Return the [X, Y] coordinate for the center point of the cell that contains the specified text.  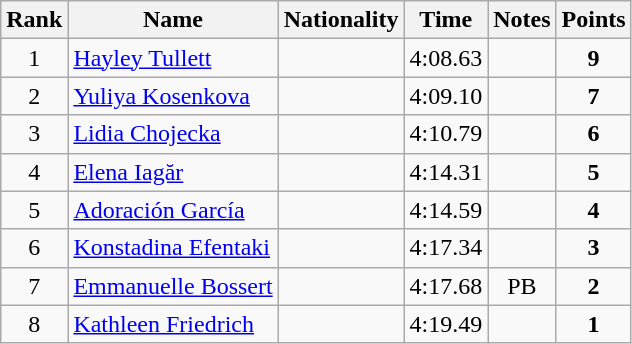
Nationality [341, 20]
Lidia Chojecka [173, 134]
Yuliya Kosenkova [173, 96]
Elena Iagăr [173, 172]
Points [594, 20]
Konstadina Efentaki [173, 248]
4:14.31 [446, 172]
PB [522, 286]
Emmanuelle Bossert [173, 286]
Name [173, 20]
4:08.63 [446, 58]
Rank [34, 20]
Kathleen Friedrich [173, 324]
4:19.49 [446, 324]
Notes [522, 20]
4:14.59 [446, 210]
4:09.10 [446, 96]
Adoración García [173, 210]
Time [446, 20]
9 [594, 58]
8 [34, 324]
4:17.68 [446, 286]
4:17.34 [446, 248]
Hayley Tullett [173, 58]
4:10.79 [446, 134]
